Capture the cell that displays the provided text and extract its (x, y) central coordinate. 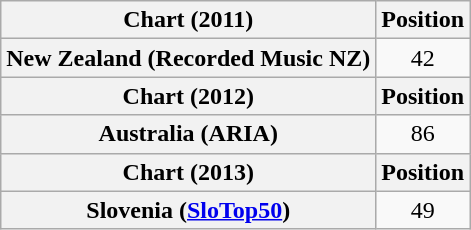
42 (423, 58)
49 (423, 210)
New Zealand (Recorded Music NZ) (188, 58)
Chart (2013) (188, 172)
Slovenia (SloTop50) (188, 210)
Australia (ARIA) (188, 134)
Chart (2011) (188, 20)
Chart (2012) (188, 96)
86 (423, 134)
